Extract the (x, y) coordinate from the center of the cell holding the provided text.  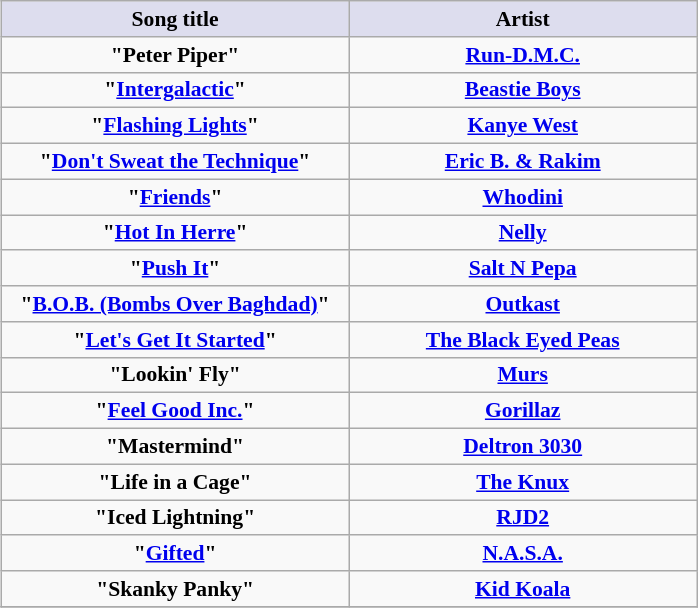
N.A.S.A. (523, 553)
Nelly (523, 232)
"Don't Sweat the Technique" (175, 161)
"Friends" (175, 197)
"Life in a Cage" (175, 482)
"Iced Lightning" (175, 518)
Whodini (523, 197)
"Flashing Lights" (175, 126)
RJD2 (523, 518)
"Lookin' Fly" (175, 375)
"Peter Piper" (175, 54)
Artist (523, 19)
"Gifted" (175, 553)
Song title (175, 19)
"Intergalactic" (175, 90)
"Push It" (175, 268)
Outkast (523, 304)
The Knux (523, 482)
"Let's Get It Started" (175, 339)
"B.O.B. (Bombs Over Baghdad)" (175, 304)
Eric B. & Rakim (523, 161)
Deltron 3030 (523, 446)
Kid Koala (523, 589)
The Black Eyed Peas (523, 339)
Beastie Boys (523, 90)
"Feel Good Inc." (175, 411)
Murs (523, 375)
"Skanky Panky" (175, 589)
Salt N Pepa (523, 268)
Gorillaz (523, 411)
"Mastermind" (175, 446)
"Hot In Herre" (175, 232)
Kanye West (523, 126)
Run-D.M.C. (523, 54)
